Identify which cell holds the provided text, then report its [X, Y] central coordinate. 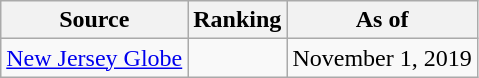
November 1, 2019 [382, 58]
Ranking [238, 20]
New Jersey Globe [94, 58]
As of [382, 20]
Source [94, 20]
